Output the (X, Y) coordinate of the center of the cell containing the given text.  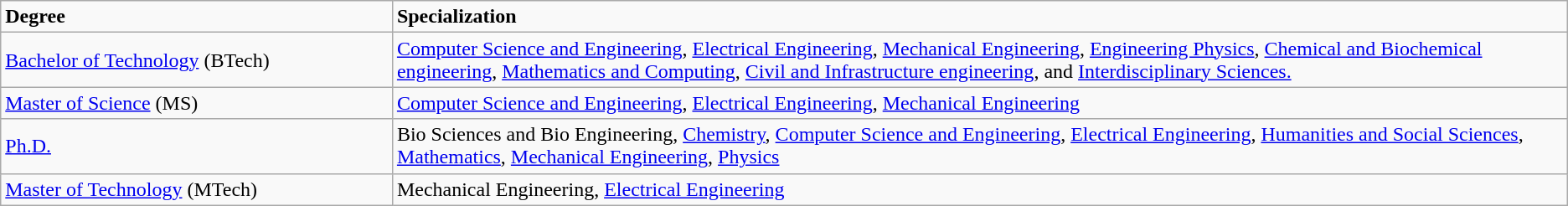
Mechanical Engineering, Electrical Engineering (980, 189)
Computer Science and Engineering, Electrical Engineering, Mechanical Engineering (980, 103)
Master of Science (MS) (197, 103)
Master of Technology (MTech) (197, 189)
Degree (197, 17)
Specialization (980, 17)
Bachelor of Technology (BTech) (197, 60)
Ph.D. (197, 146)
